Capture the cell that displays the provided text and extract its [X, Y] central coordinate. 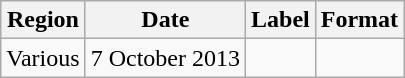
7 October 2013 [165, 58]
Region [43, 20]
Format [359, 20]
Label [281, 20]
Date [165, 20]
Various [43, 58]
